For the text-containing cell, return its midpoint in [x, y] coordinate format. 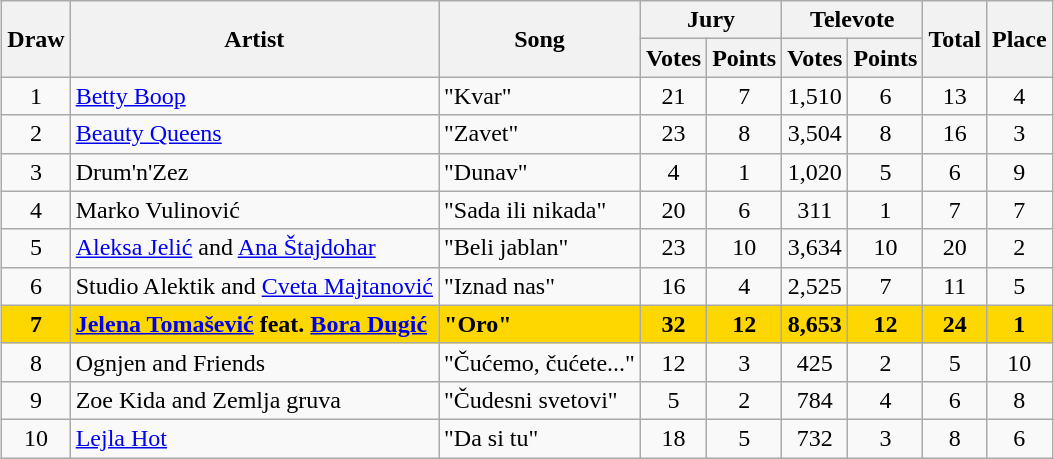
Song [540, 39]
Artist [254, 39]
Studio Alektik and Cveta Majtanović [254, 286]
Televote [852, 20]
"Beli jablan" [540, 248]
"Iznad nas" [540, 286]
13 [955, 96]
32 [673, 324]
Betty Boop [254, 96]
"Kvar" [540, 96]
Ognjen and Friends [254, 362]
"Dunav" [540, 172]
8,653 [815, 324]
Total [955, 39]
Zoe Kida and Zemlja gruva [254, 400]
Place [1019, 39]
Aleksa Jelić and Ana Štajdohar [254, 248]
21 [673, 96]
Jelena Tomašević feat. Bora Dugić [254, 324]
Drum'n'Zez [254, 172]
784 [815, 400]
Jury [710, 20]
"Sada ili nikada" [540, 210]
"Oro" [540, 324]
1,510 [815, 96]
"Čudesni svetovi" [540, 400]
Marko Vulinović [254, 210]
Draw [36, 39]
"Čućemo, čućete..." [540, 362]
18 [673, 438]
Lejla Hot [254, 438]
732 [815, 438]
2,525 [815, 286]
24 [955, 324]
425 [815, 362]
3,504 [815, 134]
311 [815, 210]
"Zavet" [540, 134]
11 [955, 286]
"Da si tu" [540, 438]
Beauty Queens [254, 134]
3,634 [815, 248]
1,020 [815, 172]
